Pinpoint the cell where the given text exists, returning its [x, y] midpoint coordinate. 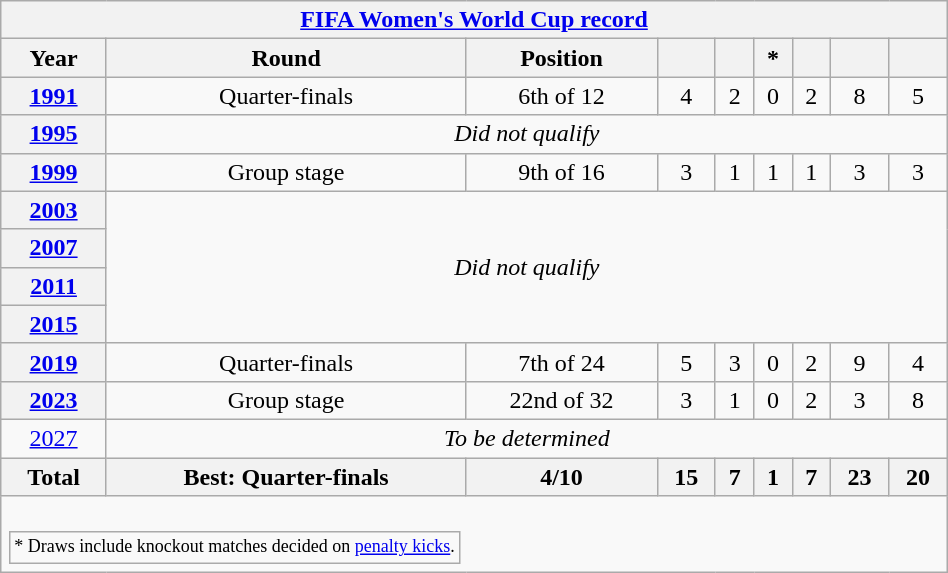
6th of 12 [562, 96]
9th of 16 [562, 172]
* [773, 58]
2023 [54, 400]
2011 [54, 286]
15 [686, 477]
4/10 [562, 477]
Best: Quarter-finals [286, 477]
FIFA Women's World Cup record [474, 20]
To be determined [526, 438]
22nd of 32 [562, 400]
Position [562, 58]
2003 [54, 210]
1991 [54, 96]
7th of 24 [562, 362]
2027 [54, 438]
2015 [54, 324]
Round [286, 58]
23 [859, 477]
Total [54, 477]
1995 [54, 134]
9 [859, 362]
2019 [54, 362]
2007 [54, 248]
1999 [54, 172]
Year [54, 58]
20 [918, 477]
